Scan for the cell matching the given text and deliver its (X, Y) coordinate at center. 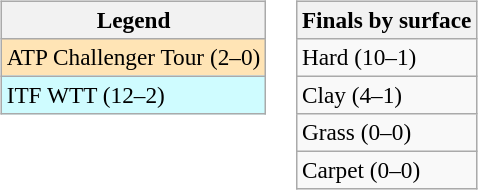
Hard (10–1) (387, 57)
Legend (133, 20)
ITF WTT (12–2) (133, 95)
Carpet (0–0) (387, 171)
Clay (4–1) (387, 95)
ATP Challenger Tour (2–0) (133, 57)
Finals by surface (387, 20)
Grass (0–0) (387, 133)
